Return the (x, y) coordinate for the center point of the cell that contains the specified text.  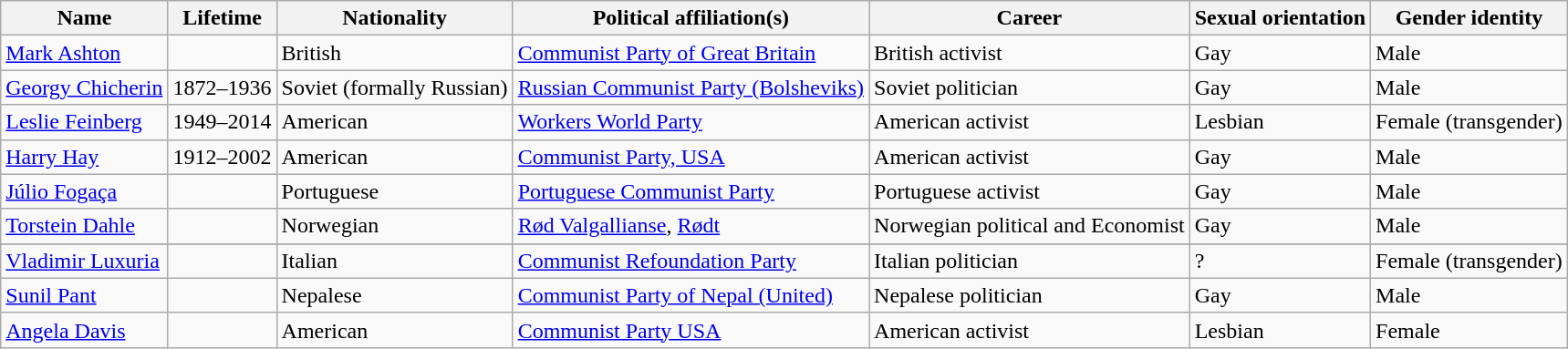
Italian politician (1030, 261)
Nepalese politician (1030, 295)
Political affiliation(s) (691, 18)
Rød Valgallianse, Rødt (691, 226)
Nationality (394, 18)
Soviet (formally Russian) (394, 87)
Communist Refoundation Party (691, 261)
Júlio Fogaça (84, 191)
Portuguese Communist Party (691, 191)
Gender identity (1469, 18)
British (394, 53)
Leslie Feinberg (84, 122)
Italian (394, 261)
Sexual orientation (1280, 18)
Georgy Chicherin (84, 87)
Lifetime (223, 18)
Nepalese (394, 295)
British activist (1030, 53)
Norwegian political and Economist (1030, 226)
Name (84, 18)
Portuguese (394, 191)
Portuguese activist (1030, 191)
Vladimir Luxuria (84, 261)
1872–1936 (223, 87)
Sunil Pant (84, 295)
Torstein Dahle (84, 226)
Mark Ashton (84, 53)
Workers World Party (691, 122)
Female (1469, 330)
? (1280, 261)
Angela Davis (84, 330)
Career (1030, 18)
Russian Communist Party (Bolsheviks) (691, 87)
Communist Party of Great Britain (691, 53)
Harry Hay (84, 157)
1949–2014 (223, 122)
Communist Party, USA (691, 157)
Soviet politician (1030, 87)
1912–2002 (223, 157)
Communist Party of Nepal (United) (691, 295)
Norwegian (394, 226)
Communist Party USA (691, 330)
